Pinpoint the cell where the given text exists, returning its (X, Y) midpoint coordinate. 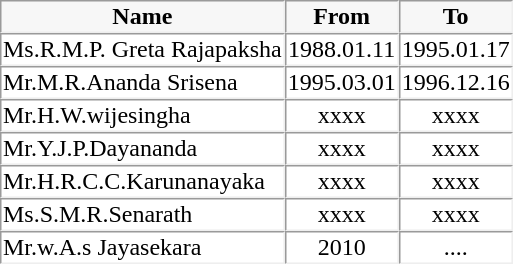
Mr.H.W.wijesingha (142, 116)
Mr.Y.J.P.Dayananda (142, 148)
To (456, 16)
Mr.M.R.Ananda Srisena (142, 82)
2010 (342, 248)
Mr.H.R.C.C.Karunanayaka (142, 182)
Ms.R.M.P. Greta Rajapaksha (142, 50)
1995.03.01 (342, 82)
Ms.S.M.R.Senarath (142, 214)
.... (456, 248)
1988.01.11 (342, 50)
From (342, 16)
Mr.w.A.s Jayasekara (142, 248)
1996.12.16 (456, 82)
1995.01.17 (456, 50)
Name (142, 16)
